Locate the cell with the specified text and output its (X, Y) center coordinate. 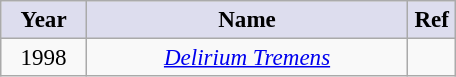
Name (246, 20)
Ref (432, 20)
Delirium Tremens (246, 57)
1998 (44, 57)
Year (44, 20)
